Extract the [X, Y] coordinate from the center of the cell holding the provided text.  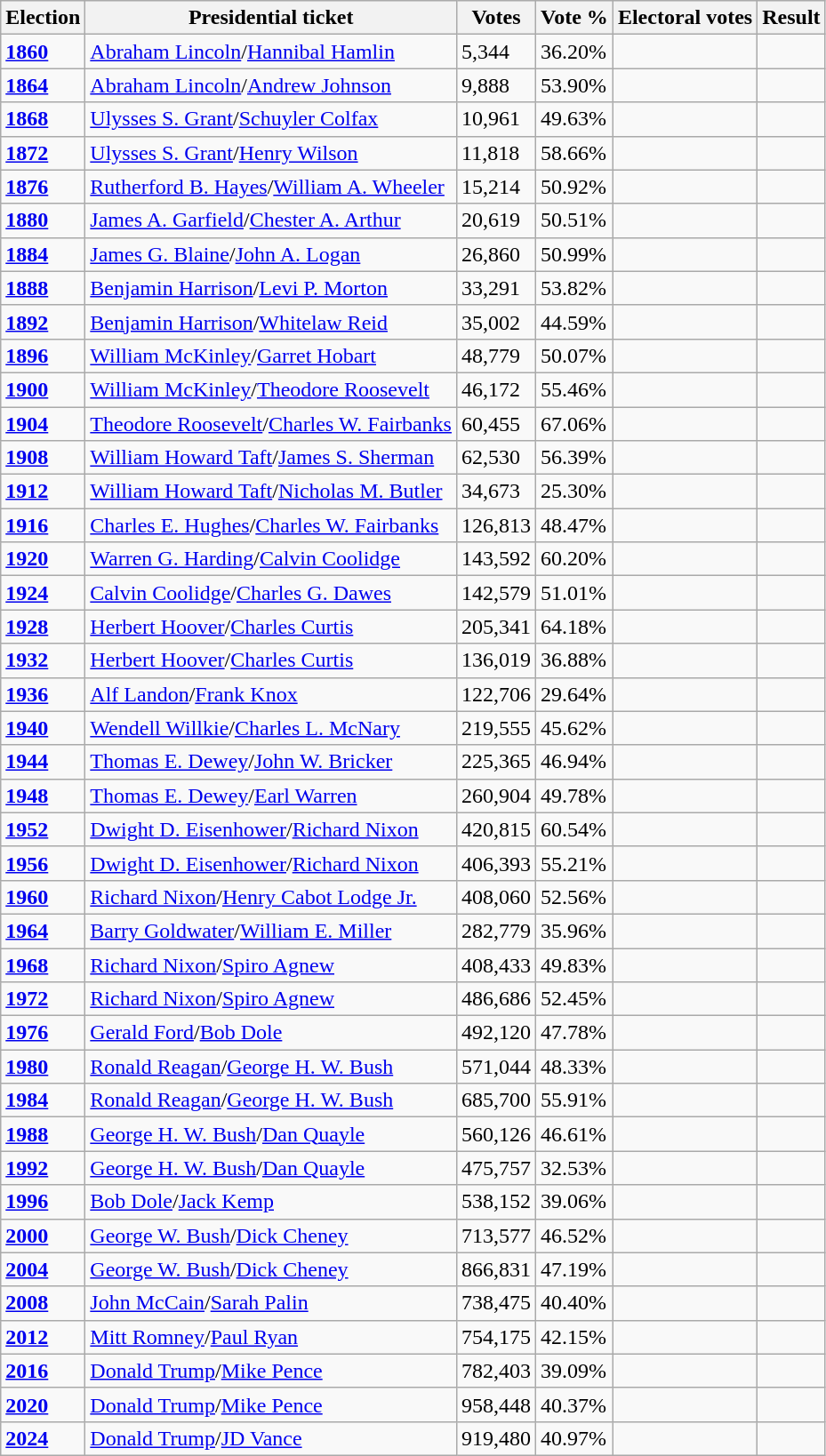
1920 [43, 559]
Rutherford B. Hayes/William A. Wheeler [271, 187]
1952 [43, 829]
Vote % [574, 18]
1984 [43, 1100]
50.99% [574, 254]
Theodore Roosevelt/Charles W. Fairbanks [271, 424]
67.06% [574, 424]
2024 [43, 1438]
1916 [43, 525]
142,579 [496, 593]
Wendell Willkie/Charles L. McNary [271, 728]
32.53% [574, 1168]
10,961 [496, 119]
486,686 [496, 999]
36.88% [574, 660]
219,555 [496, 728]
35.96% [574, 931]
1992 [43, 1168]
64.18% [574, 627]
Ulysses S. Grant/Henry Wilson [271, 153]
55.46% [574, 389]
60.20% [574, 559]
1888 [43, 288]
15,214 [496, 187]
420,815 [496, 829]
55.21% [574, 863]
958,448 [496, 1404]
1864 [43, 85]
2008 [43, 1303]
44.59% [574, 322]
1980 [43, 1067]
Abraham Lincoln/Andrew Johnson [271, 85]
William Howard Taft/Nicholas M. Butler [271, 492]
33,291 [496, 288]
1996 [43, 1202]
26,860 [496, 254]
1940 [43, 728]
1900 [43, 389]
919,480 [496, 1438]
1892 [43, 322]
Charles E. Hughes/Charles W. Fairbanks [271, 525]
Warren G. Harding/Calvin Coolidge [271, 559]
225,365 [496, 762]
538,152 [496, 1202]
Abraham Lincoln/Hannibal Hamlin [271, 52]
46,172 [496, 389]
Benjamin Harrison/Levi P. Morton [271, 288]
56.39% [574, 458]
45.62% [574, 728]
1880 [43, 220]
1908 [43, 458]
1944 [43, 762]
1928 [43, 627]
William McKinley/Theodore Roosevelt [271, 389]
Gerald Ford/Bob Dole [271, 1033]
122,706 [496, 694]
1960 [43, 897]
9,888 [496, 85]
1988 [43, 1134]
47.78% [574, 1033]
40.37% [574, 1404]
47.19% [574, 1269]
48,779 [496, 356]
34,673 [496, 492]
685,700 [496, 1100]
48.47% [574, 525]
1884 [43, 254]
58.66% [574, 153]
46.94% [574, 762]
1932 [43, 660]
560,126 [496, 1134]
738,475 [496, 1303]
1872 [43, 153]
1912 [43, 492]
2020 [43, 1404]
492,120 [496, 1033]
1968 [43, 964]
39.06% [574, 1202]
52.45% [574, 999]
Bob Dole/Jack Kemp [271, 1202]
52.56% [574, 897]
Electoral votes [685, 18]
20,619 [496, 220]
1976 [43, 1033]
1924 [43, 593]
53.82% [574, 288]
51.01% [574, 593]
55.91% [574, 1100]
Calvin Coolidge/Charles G. Dawes [271, 593]
1972 [43, 999]
49.78% [574, 796]
5,344 [496, 52]
408,433 [496, 964]
2012 [43, 1337]
60.54% [574, 829]
William Howard Taft/James S. Sherman [271, 458]
2004 [43, 1269]
1868 [43, 119]
39.09% [574, 1371]
1964 [43, 931]
49.83% [574, 964]
James G. Blaine/John A. Logan [271, 254]
2016 [43, 1371]
46.61% [574, 1134]
Ulysses S. Grant/Schuyler Colfax [271, 119]
782,403 [496, 1371]
Result [791, 18]
Presidential ticket [271, 18]
1948 [43, 796]
James A. Garfield/Chester A. Arthur [271, 220]
475,757 [496, 1168]
571,044 [496, 1067]
36.20% [574, 52]
Votes [496, 18]
John McCain/Sarah Palin [271, 1303]
1860 [43, 52]
Mitt Romney/Paul Ryan [271, 1337]
11,818 [496, 153]
50.92% [574, 187]
50.07% [574, 356]
Barry Goldwater/William E. Miller [271, 931]
Benjamin Harrison/Whitelaw Reid [271, 322]
53.90% [574, 85]
205,341 [496, 627]
35,002 [496, 322]
25.30% [574, 492]
1904 [43, 424]
Thomas E. Dewey/John W. Bricker [271, 762]
1956 [43, 863]
406,393 [496, 863]
60,455 [496, 424]
Alf Landon/Frank Knox [271, 694]
Thomas E. Dewey/Earl Warren [271, 796]
2000 [43, 1236]
46.52% [574, 1236]
29.64% [574, 694]
62,530 [496, 458]
408,060 [496, 897]
Election [43, 18]
866,831 [496, 1269]
126,813 [496, 525]
48.33% [574, 1067]
282,779 [496, 931]
754,175 [496, 1337]
Richard Nixon/Henry Cabot Lodge Jr. [271, 897]
713,577 [496, 1236]
Donald Trump/JD Vance [271, 1438]
1936 [43, 694]
143,592 [496, 559]
William McKinley/Garret Hobart [271, 356]
49.63% [574, 119]
40.97% [574, 1438]
1896 [43, 356]
260,904 [496, 796]
40.40% [574, 1303]
42.15% [574, 1337]
1876 [43, 187]
50.51% [574, 220]
136,019 [496, 660]
